Pinpoint the cell where the given text exists, returning its [x, y] midpoint coordinate. 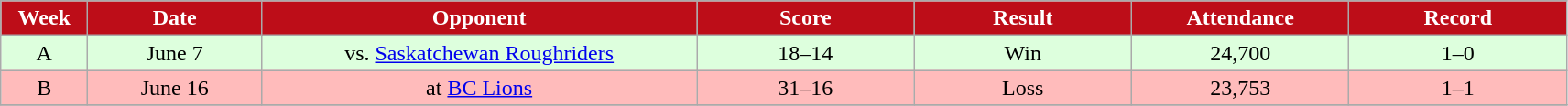
Date [175, 18]
Loss [1022, 88]
A [44, 53]
31–16 [806, 88]
Opponent [480, 18]
Win [1022, 53]
Result [1022, 18]
1–0 [1458, 53]
June 7 [175, 53]
Record [1458, 18]
18–14 [806, 53]
vs. Saskatchewan Roughriders [480, 53]
at BC Lions [480, 88]
B [44, 88]
23,753 [1240, 88]
1–1 [1458, 88]
Score [806, 18]
June 16 [175, 88]
24,700 [1240, 53]
Week [44, 18]
Attendance [1240, 18]
